Return the (x, y) coordinate for the center point of the cell that contains the specified text.  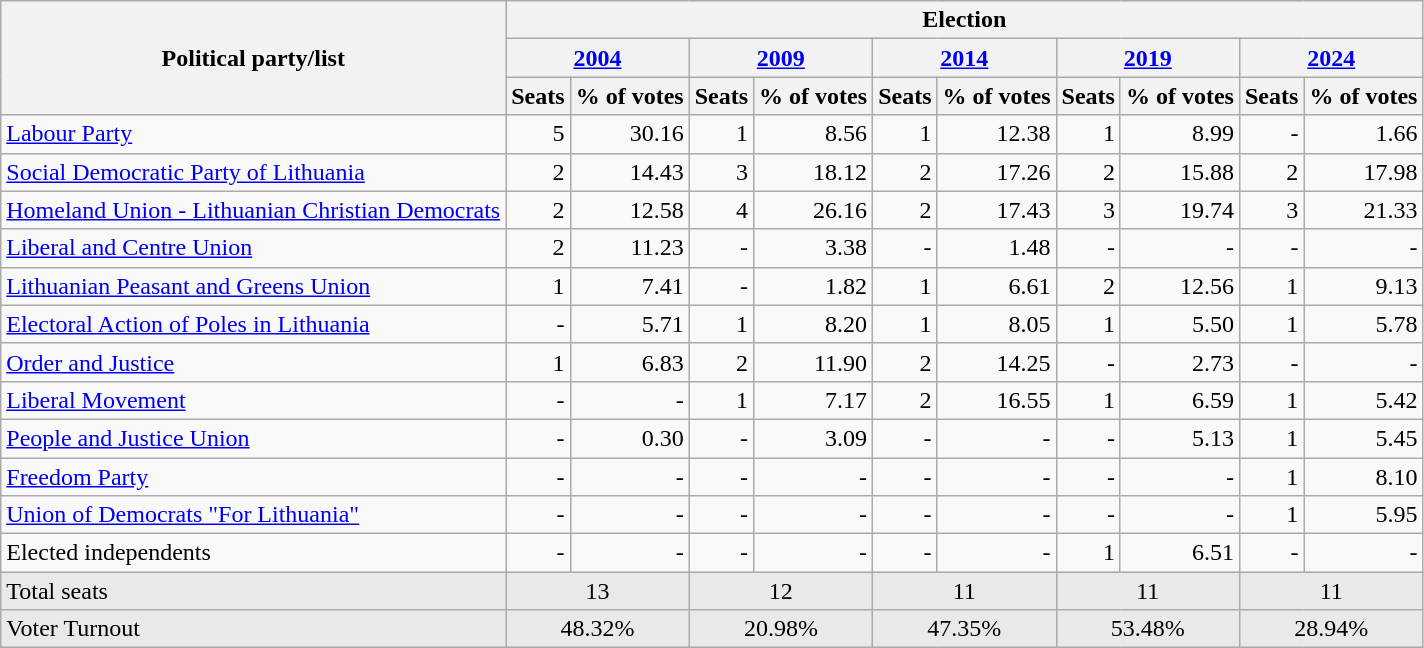
8.56 (814, 134)
4 (721, 210)
28.94% (1330, 629)
2004 (598, 58)
11.90 (814, 362)
Order and Justice (254, 362)
48.32% (598, 629)
2.73 (1180, 362)
17.26 (996, 172)
9.13 (1364, 286)
3.09 (814, 438)
7.17 (814, 400)
5.71 (630, 324)
5.13 (1180, 438)
15.88 (1180, 172)
3.38 (814, 248)
11.23 (630, 248)
Liberal Movement (254, 400)
6.61 (996, 286)
12.58 (630, 210)
Labour Party (254, 134)
12.56 (1180, 286)
18.12 (814, 172)
Electoral Action of Poles in Lithuania (254, 324)
7.41 (630, 286)
5.42 (1364, 400)
Elected independents (254, 553)
17.43 (996, 210)
Liberal and Centre Union (254, 248)
21.33 (1364, 210)
5.50 (1180, 324)
19.74 (1180, 210)
1.82 (814, 286)
2014 (964, 58)
6.83 (630, 362)
2009 (780, 58)
2024 (1330, 58)
26.16 (814, 210)
14.25 (996, 362)
1.48 (996, 248)
0.30 (630, 438)
14.43 (630, 172)
Election (964, 20)
2019 (1148, 58)
47.35% (964, 629)
Political party/list (254, 58)
5.95 (1364, 515)
Union of Democrats "For Lithuania" (254, 515)
17.98 (1364, 172)
8.20 (814, 324)
6.59 (1180, 400)
1.66 (1364, 134)
12.38 (996, 134)
30.16 (630, 134)
20.98% (780, 629)
8.99 (1180, 134)
Lithuanian Peasant and Greens Union (254, 286)
6.51 (1180, 553)
5 (538, 134)
5.78 (1364, 324)
Homeland Union - Lithuanian Christian Democrats (254, 210)
Social Democratic Party of Lithuania (254, 172)
8.10 (1364, 477)
12 (780, 591)
People and Justice Union (254, 438)
5.45 (1364, 438)
Total seats (254, 591)
8.05 (996, 324)
Voter Turnout (254, 629)
Freedom Party (254, 477)
13 (598, 591)
16.55 (996, 400)
53.48% (1148, 629)
